Detect which cell encompasses the target text, then output its [x, y] center coordinate. 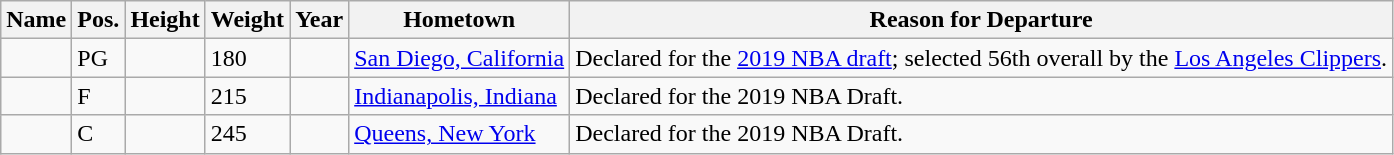
245 [247, 134]
Queens, New York [460, 134]
Declared for the 2019 NBA draft; selected 56th overall by the Los Angeles Clippers. [982, 58]
PG [98, 58]
Height [165, 20]
Pos. [98, 20]
F [98, 96]
Year [320, 20]
C [98, 134]
Indianapolis, Indiana [460, 96]
Reason for Departure [982, 20]
San Diego, California [460, 58]
Name [36, 20]
Hometown [460, 20]
Weight [247, 20]
180 [247, 58]
215 [247, 96]
